From the cell containing the given text, extract its center point as [X, Y] coordinate. 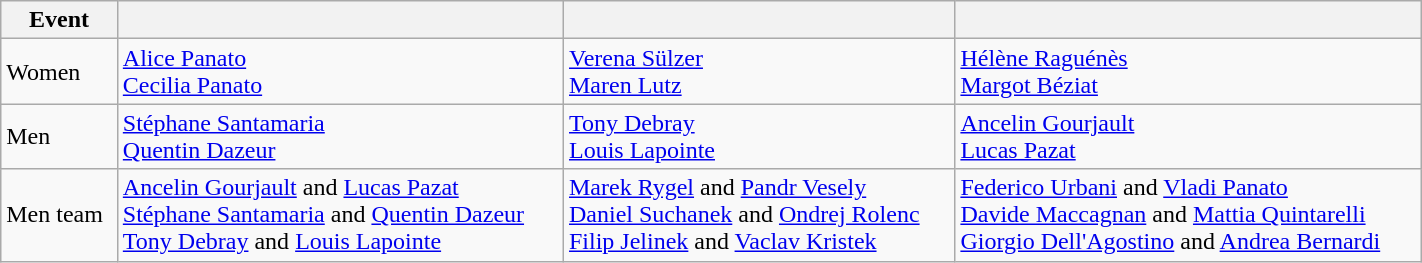
Alice PanatoCecilia Panato [340, 72]
Men team [60, 215]
Event [60, 20]
Ancelin GourjaultLucas Pazat [1188, 136]
Stéphane SantamariaQuentin Dazeur [340, 136]
Men [60, 136]
Ancelin Gourjault and Lucas PazatStéphane Santamaria and Quentin DazeurTony Debray and Louis Lapointe [340, 215]
Marek Rygel and Pandr VeselyDaniel Suchanek and Ondrej RolencFilip Jelinek and Vaclav Kristek [758, 215]
Hélène RaguénèsMargot Béziat [1188, 72]
Tony DebrayLouis Lapointe [758, 136]
Women [60, 72]
Federico Urbani and Vladi PanatoDavide Maccagnan and Mattia QuintarelliGiorgio Dell'Agostino and Andrea Bernardi [1188, 215]
Verena SülzerMaren Lutz [758, 72]
